Return the [x, y] coordinate for the center point of the cell that contains the specified text.  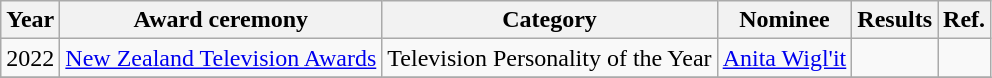
Results [895, 20]
Year [30, 20]
Award ceremony [221, 20]
Anita Wigl'it [784, 58]
2022 [30, 58]
New Zealand Television Awards [221, 58]
Nominee [784, 20]
Television Personality of the Year [550, 58]
Category [550, 20]
Ref. [964, 20]
